Return the [x, y] coordinate for the center point of the cell that contains the specified text.  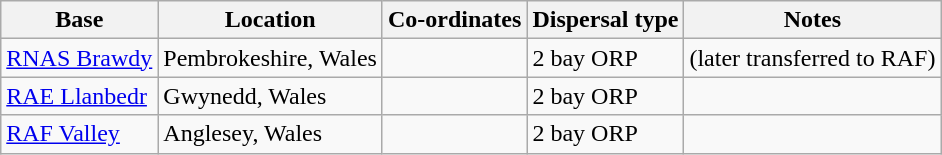
Gwynedd, Wales [270, 96]
Notes [812, 20]
Pembrokeshire, Wales [270, 58]
Co-ordinates [454, 20]
Dispersal type [606, 20]
RAF Valley [80, 134]
Location [270, 20]
RNAS Brawdy [80, 58]
RAE Llanbedr [80, 96]
Anglesey, Wales [270, 134]
(later transferred to RAF) [812, 58]
Base [80, 20]
